Locate the cell with the specified text and output its [x, y] center coordinate. 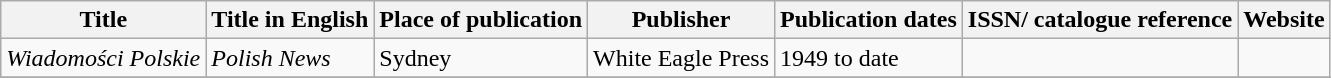
Sydney [481, 58]
1949 to date [869, 58]
Polish News [290, 58]
Place of publication [481, 20]
Title in English [290, 20]
Publisher [682, 20]
ISSN/ catalogue reference [1100, 20]
Title [104, 20]
Publication dates [869, 20]
Website [1284, 20]
White Eagle Press [682, 58]
Wiadomości Polskie [104, 58]
